Identify which cell holds the provided text, then report its (X, Y) central coordinate. 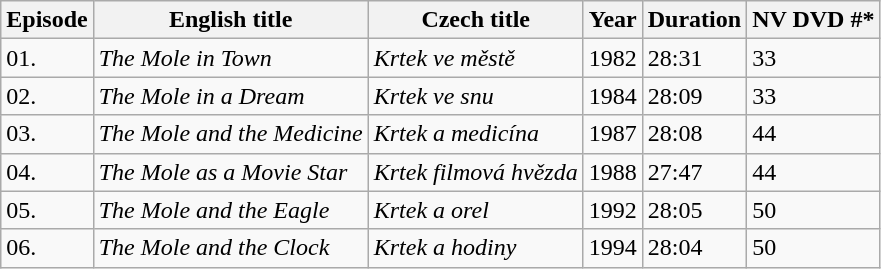
Krtek ve snu (476, 96)
The Mole and the Medicine (230, 134)
1994 (612, 248)
Krtek a medicína (476, 134)
28:04 (694, 248)
1988 (612, 172)
02. (47, 96)
28:31 (694, 58)
Krtek a orel (476, 210)
28:05 (694, 210)
1987 (612, 134)
06. (47, 248)
The Mole and the Clock (230, 248)
Episode (47, 20)
NV DVD #* (814, 20)
Czech title (476, 20)
Year (612, 20)
The Mole and the Eagle (230, 210)
The Mole as a Movie Star (230, 172)
1984 (612, 96)
English title (230, 20)
1982 (612, 58)
04. (47, 172)
Duration (694, 20)
The Mole in a Dream (230, 96)
03. (47, 134)
1992 (612, 210)
05. (47, 210)
Krtek filmová hvězda (476, 172)
28:09 (694, 96)
01. (47, 58)
27:47 (694, 172)
The Mole in Town (230, 58)
Krtek ve městě (476, 58)
28:08 (694, 134)
Krtek a hodiny (476, 248)
